Return [X, Y] of the center of cell containing provided text 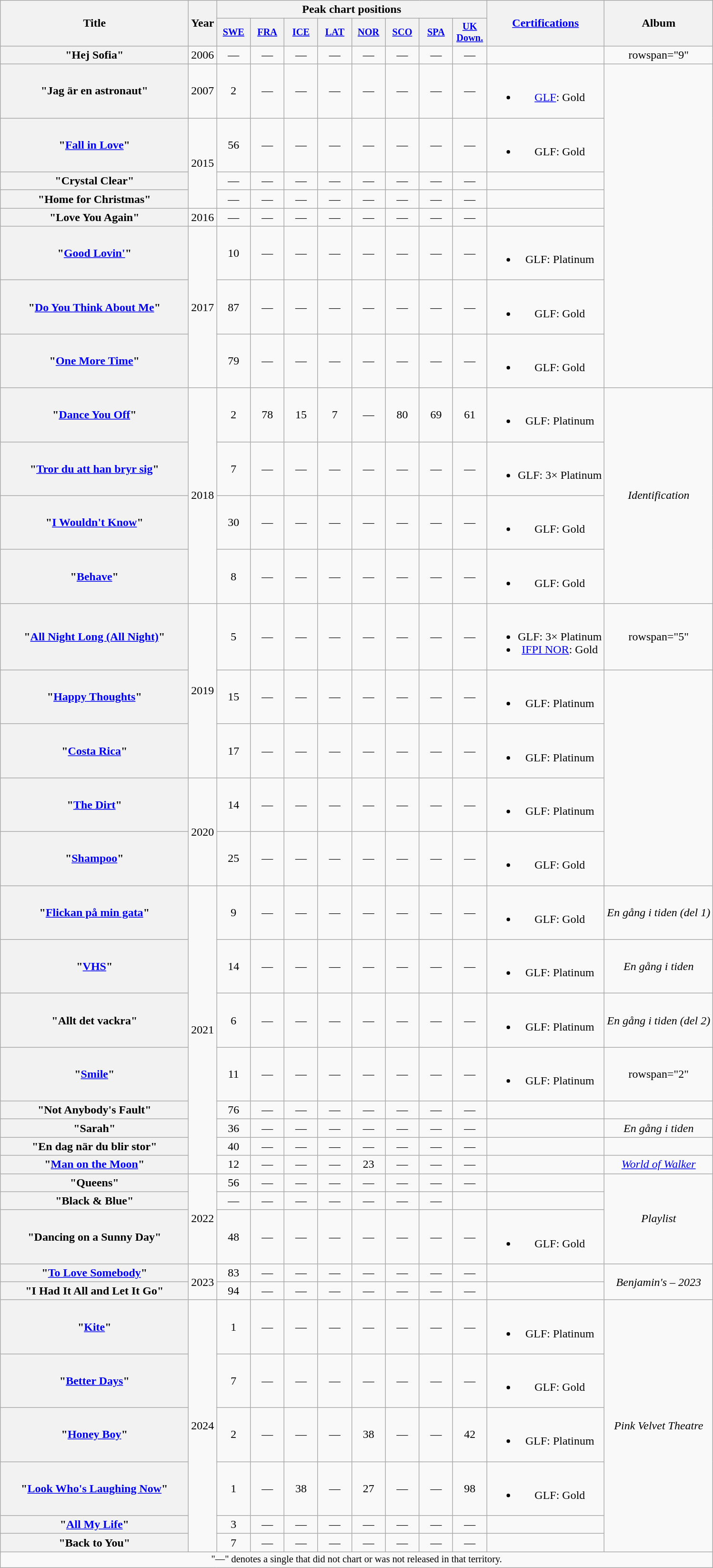
"Sarah" [94, 1128]
2007 [203, 91]
"Allt det vackra" [94, 1021]
"To Love Somebody" [94, 1273]
6 [233, 1021]
23 [369, 1164]
"Black & Blue" [94, 1201]
61 [470, 415]
GLF: 3× Platinum [546, 469]
"Tror du att han bryr sig" [94, 469]
"Honey Boy" [94, 1435]
25 [233, 859]
Benjamin's – 2023 [659, 1282]
9 [233, 913]
"Fall in Love" [94, 145]
World of Walker [659, 1164]
"Look Who's Laughing Now" [94, 1488]
Certifications [546, 23]
2021 [203, 1030]
"Hej Sofia" [94, 55]
Playlist [659, 1219]
"Man on the Moon" [94, 1164]
Peak chart positions [351, 10]
LAT [334, 32]
"Love You Again" [94, 217]
2006 [203, 55]
2018 [203, 496]
10 [233, 253]
SPA [436, 32]
27 [369, 1488]
rowspan="2" [659, 1074]
"En dag när du blir stor" [94, 1146]
"VHS" [94, 966]
En gång i tiden (del 1) [659, 913]
FRA [268, 32]
"Dance You Off" [94, 415]
"One More Time" [94, 361]
Identification [659, 496]
2022 [203, 1219]
NOR [369, 32]
"The Dirt" [94, 804]
12 [233, 1164]
SCO [402, 32]
rowspan="9" [659, 55]
2015 [203, 163]
"All Night Long (All Night)" [94, 637]
Title [94, 23]
"—" denotes a single that did not chart or was not released in that territory. [357, 1560]
Album [659, 23]
"Jag är en astronaut" [94, 91]
36 [233, 1128]
"Not Anybody's Fault" [94, 1110]
80 [402, 415]
"Back to You" [94, 1543]
"Costa Rica" [94, 751]
"Kite" [94, 1326]
30 [233, 522]
40 [233, 1146]
UKDown. [470, 32]
"Happy Thoughts" [94, 697]
"All My Life" [94, 1525]
En gång i tiden (del 2) [659, 1021]
48 [233, 1237]
"Behave" [94, 577]
98 [470, 1488]
"Queens" [94, 1183]
"I Wouldn't Know" [94, 522]
"Better Days" [94, 1381]
"I Had It All and Let It Go" [94, 1291]
"Good Lovin'" [94, 253]
rowspan="5" [659, 637]
"Shampoo" [94, 859]
SWE [233, 32]
"Crystal Clear" [94, 181]
78 [268, 415]
2016 [203, 217]
Year [203, 23]
"Home for Christmas" [94, 199]
3 [233, 1525]
87 [233, 307]
17 [233, 751]
8 [233, 577]
"Do You Think About Me" [94, 307]
76 [233, 1110]
11 [233, 1074]
ICE [301, 32]
2019 [203, 690]
GLF: 3× PlatinumIFPI NOR: Gold [546, 637]
83 [233, 1273]
2020 [203, 831]
2023 [203, 1282]
2017 [203, 307]
Pink Velvet Theatre [659, 1426]
5 [233, 637]
2024 [203, 1426]
"Dancing on a Sunny Day" [94, 1237]
94 [233, 1291]
"Flickan på min gata" [94, 913]
69 [436, 415]
79 [233, 361]
"Smile" [94, 1074]
42 [470, 1435]
